Detect which cell encompasses the target text, then output its [x, y] center coordinate. 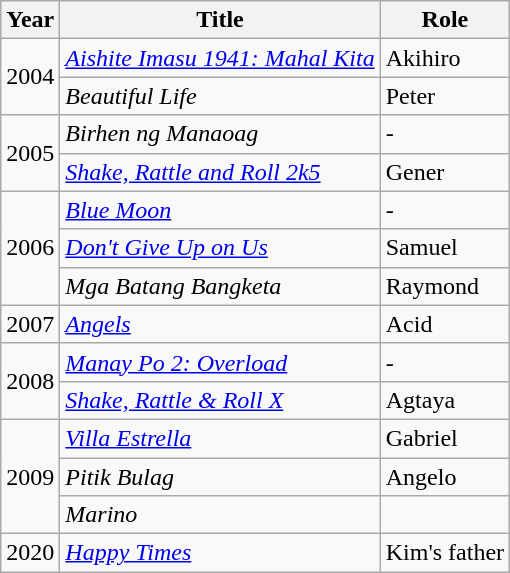
2006 [30, 248]
Mga Batang Bangketa [220, 286]
Agtaya [444, 400]
2007 [30, 324]
2020 [30, 553]
Manay Po 2: Overload [220, 362]
Happy Times [220, 553]
Birhen ng Manaoag [220, 134]
2004 [30, 77]
Marino [220, 515]
2008 [30, 381]
Gabriel [444, 438]
Samuel [444, 248]
Role [444, 20]
Raymond [444, 286]
2009 [30, 476]
Shake, Rattle and Roll 2k5 [220, 172]
Shake, Rattle & Roll X [220, 400]
Title [220, 20]
Angels [220, 324]
Year [30, 20]
2005 [30, 153]
Blue Moon [220, 210]
Gener [444, 172]
Kim's father [444, 553]
Akihiro [444, 58]
Beautiful Life [220, 96]
Angelo [444, 477]
Aishite Imasu 1941: Mahal Kita [220, 58]
Don't Give Up on Us [220, 248]
Villa Estrella [220, 438]
Acid [444, 324]
Peter [444, 96]
Pitik Bulag [220, 477]
